Find where the given text appears and provide that cell's center as [x, y] coordinate. 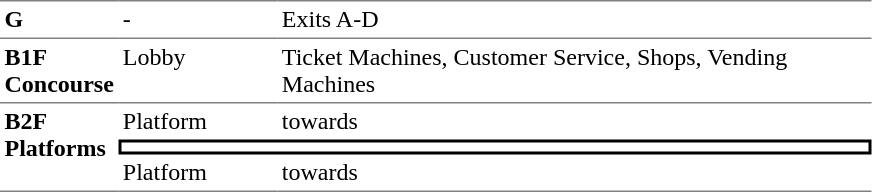
B1FConcourse [59, 71]
Ticket Machines, Customer Service, Shops, Vending Machines [574, 71]
B2FPlatforms [59, 148]
Lobby [198, 71]
G [59, 19]
Exits A-D [574, 19]
- [198, 19]
